Identify which cell holds the provided text, then report its (X, Y) central coordinate. 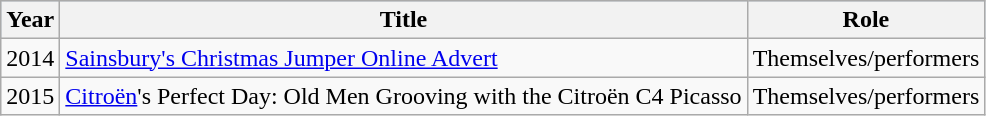
2015 (30, 96)
Role (866, 20)
2014 (30, 58)
Sainsbury's Christmas Jumper Online Advert (404, 58)
Year (30, 20)
Title (404, 20)
Citroën's Perfect Day: Old Men Grooving with the Citroën C4 Picasso (404, 96)
